Search for the cell housing the specified text and yield its (X, Y) center coordinate. 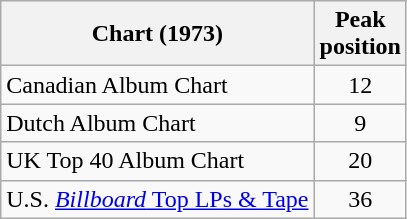
9 (360, 123)
Peakposition (360, 34)
Chart (1973) (158, 34)
20 (360, 161)
U.S. Billboard Top LPs & Tape (158, 199)
Dutch Album Chart (158, 123)
12 (360, 85)
Canadian Album Chart (158, 85)
UK Top 40 Album Chart (158, 161)
36 (360, 199)
